For the text-containing cell, return its midpoint in (x, y) coordinate format. 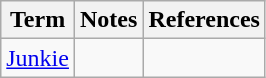
Notes (108, 20)
References (204, 20)
Junkie (38, 58)
Term (38, 20)
